Pinpoint the cell where the given text exists, returning its [X, Y] midpoint coordinate. 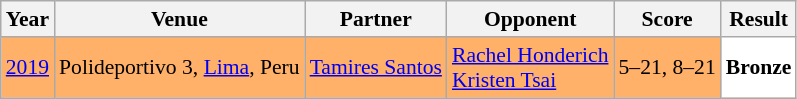
Year [28, 19]
Bronze [759, 68]
2019 [28, 68]
Venue [180, 19]
Tamires Santos [376, 68]
Polideportivo 3, Lima, Peru [180, 68]
Rachel Honderich Kristen Tsai [530, 68]
Result [759, 19]
Score [668, 19]
5–21, 8–21 [668, 68]
Partner [376, 19]
Opponent [530, 19]
